Scan for the cell matching the given text and deliver its (x, y) coordinate at center. 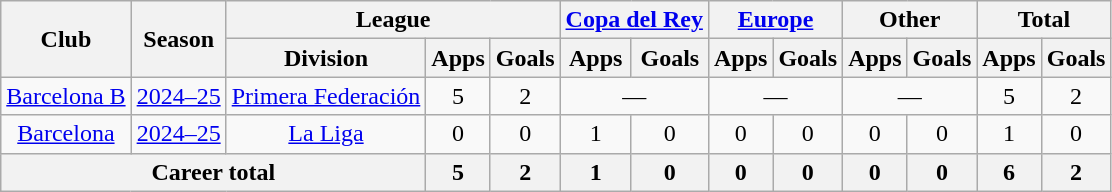
Barcelona (66, 134)
Season (178, 39)
Barcelona B (66, 96)
Copa del Rey (634, 20)
League (393, 20)
Division (326, 58)
Europe (775, 20)
6 (1009, 172)
Total (1044, 20)
La Liga (326, 134)
Other (910, 20)
Career total (214, 172)
Primera Federación (326, 96)
Club (66, 39)
